Pinpoint the cell where the given text exists, returning its [x, y] midpoint coordinate. 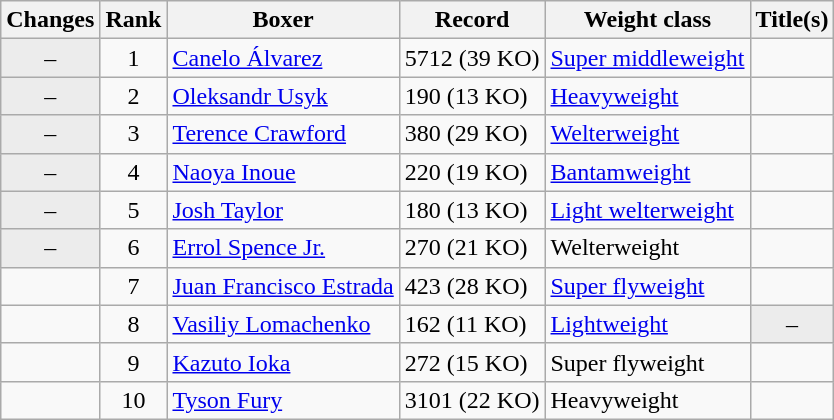
9 [134, 362]
Lightweight [648, 324]
Light welterweight [648, 210]
Errol Spence Jr. [283, 248]
380 (29 KO) [472, 134]
5 [134, 210]
6 [134, 248]
Josh Taylor [283, 210]
1 [134, 58]
190 (13 KO) [472, 96]
Tyson Fury [283, 400]
Juan Francisco Estrada [283, 286]
Title(s) [792, 20]
272 (15 KO) [472, 362]
220 (19 KO) [472, 172]
Kazuto Ioka [283, 362]
Record [472, 20]
2 [134, 96]
Weight class [648, 20]
Vasiliy Lomachenko [283, 324]
Bantamweight [648, 172]
423 (28 KO) [472, 286]
4 [134, 172]
Canelo Álvarez [283, 58]
180 (13 KO) [472, 210]
8 [134, 324]
Changes [50, 20]
Rank [134, 20]
10 [134, 400]
Oleksandr Usyk [283, 96]
5712 (39 KO) [472, 58]
Terence Crawford [283, 134]
Super middleweight [648, 58]
Naoya Inoue [283, 172]
3 [134, 134]
Boxer [283, 20]
162 (11 KO) [472, 324]
270 (21 KO) [472, 248]
7 [134, 286]
3101 (22 KO) [472, 400]
